From the cell containing the given text, extract its center point as [x, y] coordinate. 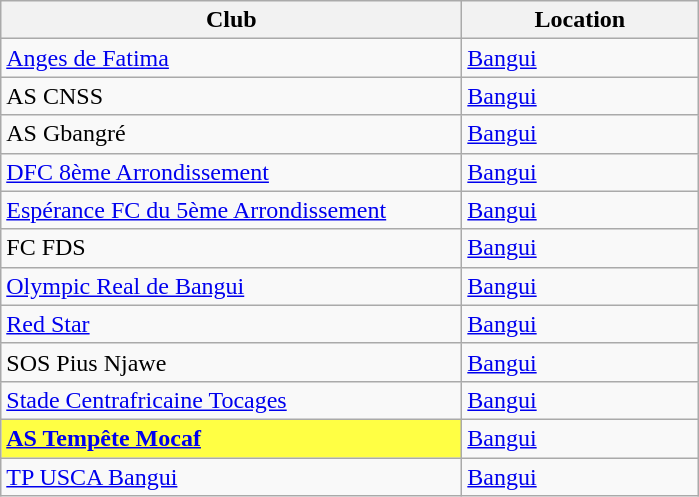
AS Tempête Mocaf [232, 438]
AS Gbangré [232, 134]
Red Star [232, 324]
Club [232, 20]
Olympic Real de Bangui [232, 286]
Espérance FC du 5ème Arrondissement [232, 210]
DFC 8ème Arrondissement [232, 172]
Location [580, 20]
FC FDS [232, 248]
Anges de Fatima [232, 58]
SOS Pius Njawe [232, 362]
Stade Centrafricaine Tocages [232, 400]
AS CNSS [232, 96]
TP USCA Bangui [232, 477]
